Return the [X, Y] coordinate for the center point of the cell that contains the specified text.  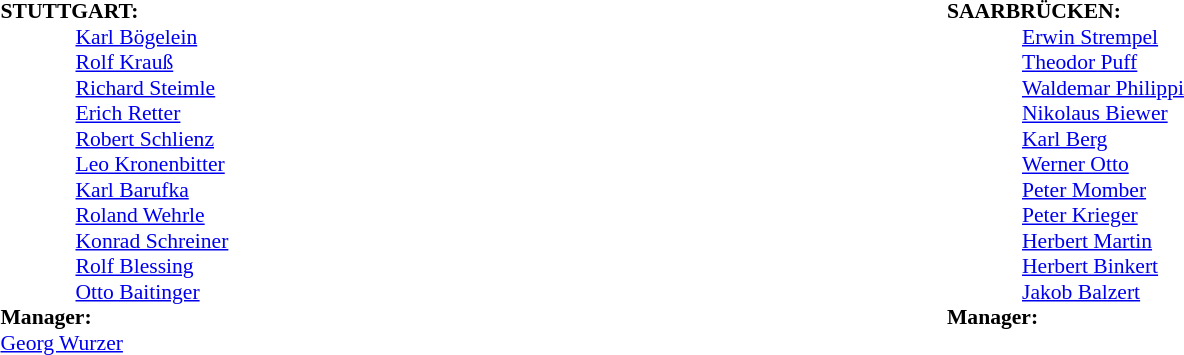
Rolf Krauß [226, 63]
Robert Schlienz [226, 139]
Manager: [188, 317]
Leo Kronenbitter [226, 165]
Konrad Schreiner [226, 241]
Richard Steimle [226, 88]
Rolf Blessing [226, 267]
Roland Wehrle [226, 215]
Erich Retter [226, 113]
Karl Barufka [226, 190]
Otto Baitinger [226, 292]
Karl Bögelein [226, 37]
